Pinpoint the cell where the given text exists, returning its (X, Y) midpoint coordinate. 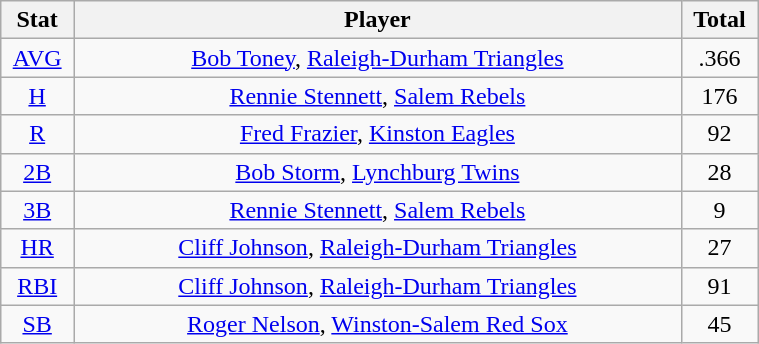
Bob Toney, Raleigh-Durham Triangles (378, 58)
Bob Storm, Lynchburg Twins (378, 172)
92 (719, 134)
H (38, 96)
Fred Frazier, Kinston Eagles (378, 134)
SB (38, 324)
Total (719, 20)
2B (38, 172)
Player (378, 20)
28 (719, 172)
R (38, 134)
9 (719, 210)
RBI (38, 286)
27 (719, 248)
.366 (719, 58)
AVG (38, 58)
45 (719, 324)
Roger Nelson, Winston-Salem Red Sox (378, 324)
176 (719, 96)
91 (719, 286)
3B (38, 210)
HR (38, 248)
Stat (38, 20)
